Return (X, Y) of the center of cell containing provided text 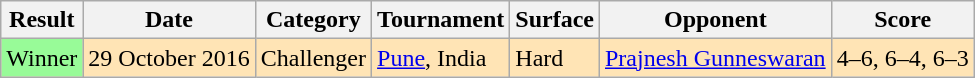
Result (42, 20)
Opponent (715, 20)
Winner (42, 58)
Category (313, 20)
Pune, India (441, 58)
29 October 2016 (169, 58)
Date (169, 20)
Surface (555, 20)
Hard (555, 58)
Tournament (441, 20)
Prajnesh Gunneswaran (715, 58)
4–6, 6–4, 6–3 (902, 58)
Score (902, 20)
Challenger (313, 58)
